Detect which cell encompasses the target text, then output its [X, Y] center coordinate. 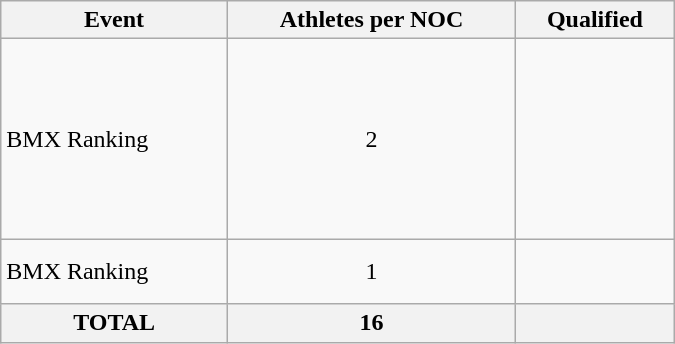
Qualified [596, 20]
TOTAL [114, 323]
Athletes per NOC [371, 20]
1 [371, 272]
2 [371, 139]
16 [371, 323]
Event [114, 20]
